Locate the cell with the specified text and output its (x, y) center coordinate. 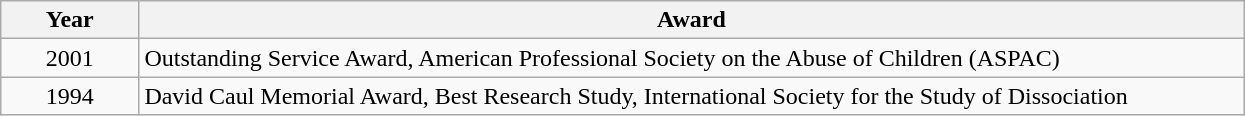
David Caul Memorial Award, Best Research Study, International Society for the Study of Dissociation (692, 96)
2001 (70, 58)
Year (70, 20)
1994 (70, 96)
Outstanding Service Award, American Professional Society on the Abuse of Children (ASPAC) (692, 58)
Award (692, 20)
